For the text-containing cell, return its midpoint in [x, y] coordinate format. 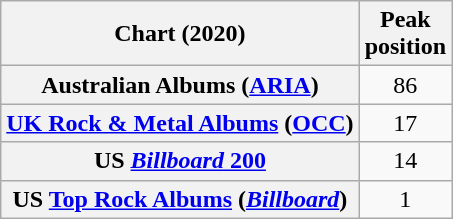
14 [405, 161]
UK Rock & Metal Albums (OCC) [180, 123]
US Top Rock Albums (Billboard) [180, 199]
Australian Albums (ARIA) [180, 85]
US Billboard 200 [180, 161]
17 [405, 123]
86 [405, 85]
Chart (2020) [180, 34]
1 [405, 199]
Peakposition [405, 34]
